Scan for the cell matching the given text and deliver its (x, y) coordinate at center. 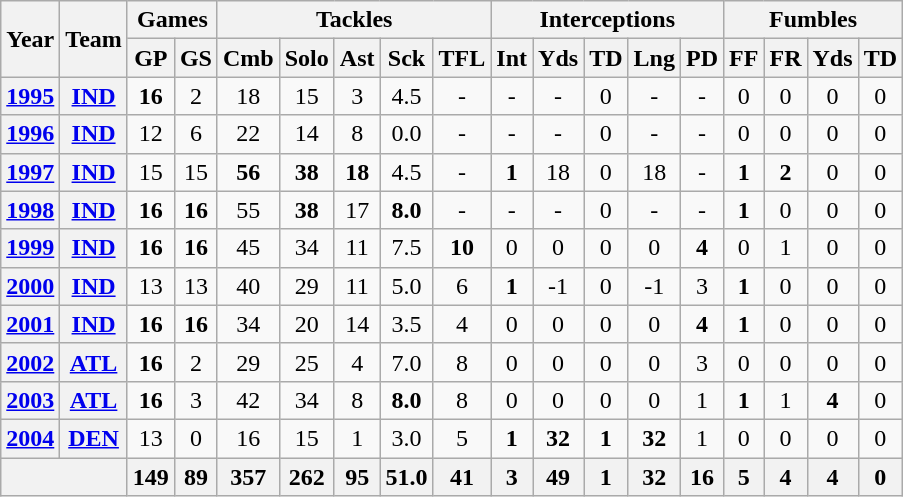
Lng (654, 58)
Interceptions (608, 20)
Games (172, 20)
40 (248, 286)
357 (248, 477)
262 (306, 477)
5.0 (406, 286)
GP (150, 58)
Team (94, 39)
2000 (30, 286)
3.0 (406, 438)
Fumbles (814, 20)
49 (558, 477)
12 (150, 134)
0.0 (406, 134)
89 (196, 477)
Year (30, 39)
7.0 (406, 362)
1995 (30, 96)
1996 (30, 134)
25 (306, 362)
55 (248, 210)
PD (702, 58)
95 (357, 477)
51.0 (406, 477)
Tackles (354, 20)
Cmb (248, 58)
Int (512, 58)
45 (248, 248)
149 (150, 477)
GS (196, 58)
DEN (94, 438)
2002 (30, 362)
1997 (30, 172)
41 (462, 477)
FF (744, 58)
42 (248, 400)
Solo (306, 58)
1999 (30, 248)
20 (306, 324)
FR (786, 58)
1998 (30, 210)
2001 (30, 324)
7.5 (406, 248)
Sck (406, 58)
2004 (30, 438)
22 (248, 134)
Ast (357, 58)
3.5 (406, 324)
10 (462, 248)
56 (248, 172)
TFL (462, 58)
2003 (30, 400)
17 (357, 210)
